For the text-containing cell, return its midpoint in [x, y] coordinate format. 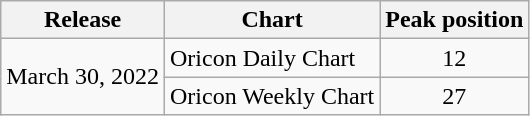
27 [454, 96]
Peak position [454, 20]
12 [454, 58]
March 30, 2022 [83, 77]
Release [83, 20]
Oricon Daily Chart [272, 58]
Chart [272, 20]
Oricon Weekly Chart [272, 96]
